Return (X, Y) of the center of cell containing provided text 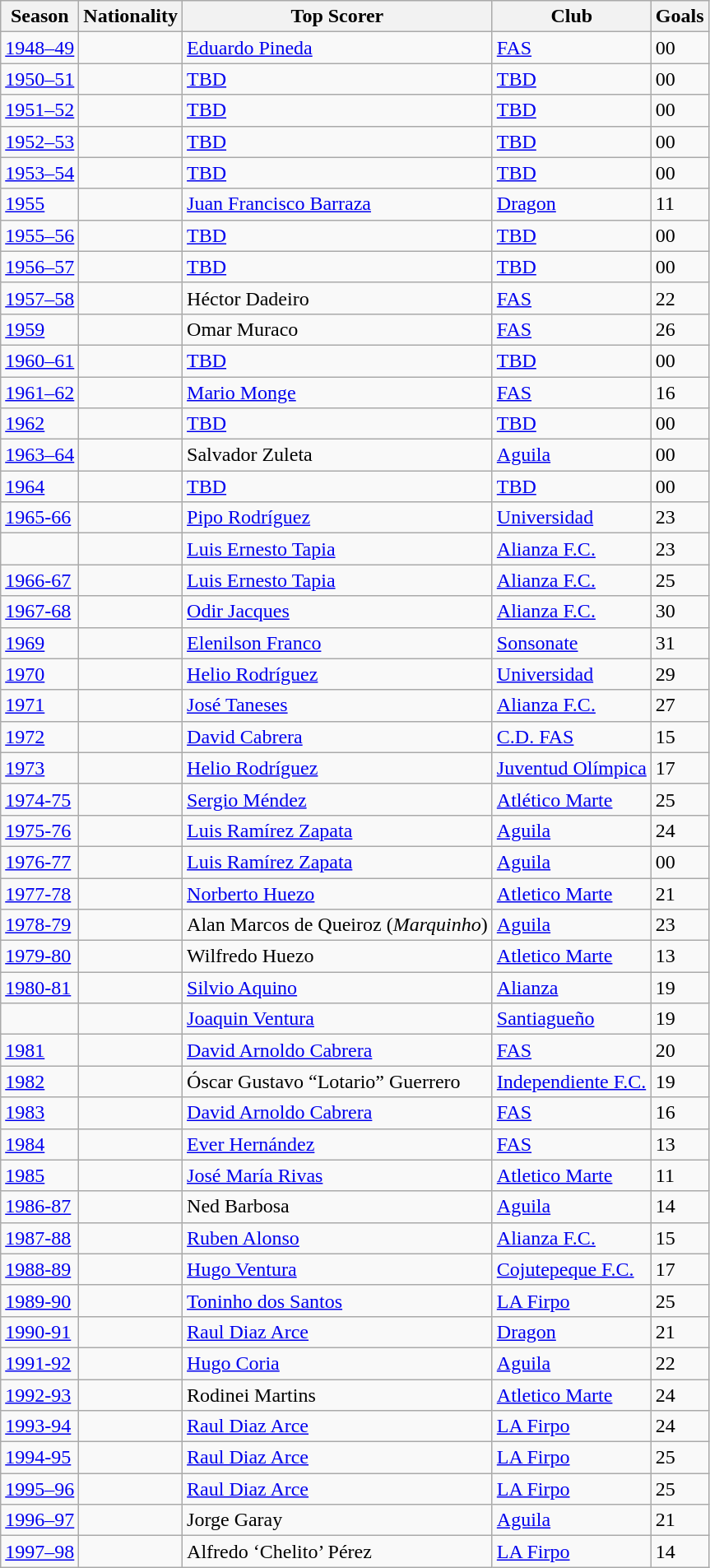
Rodinei Martins (337, 1395)
Héctor Dadeiro (337, 298)
Joaquin Ventura (337, 1019)
1987-88 (39, 1238)
Top Scorer (337, 16)
Independiente F.C. (571, 1082)
1986-87 (39, 1207)
1985 (39, 1175)
Sergio Méndez (337, 799)
Alfredo ‘Chelito’ Pérez (337, 1552)
Hugo Coria (337, 1363)
30 (680, 612)
Salvador Zuleta (337, 455)
Season (39, 16)
29 (680, 674)
1984 (39, 1144)
Wilfredo Huezo (337, 956)
Atlético Marte (571, 799)
Juventud Olímpica (571, 768)
Norberto Huezo (337, 893)
1974-75 (39, 799)
1963–64 (39, 455)
1973 (39, 768)
1964 (39, 486)
1962 (39, 424)
1990-91 (39, 1332)
Santiagueño (571, 1019)
20 (680, 1050)
Hugo Ventura (337, 1269)
1951–52 (39, 110)
27 (680, 705)
Elenilson Franco (337, 643)
1961–62 (39, 393)
1976-77 (39, 862)
1989-90 (39, 1300)
Omar Muraco (337, 329)
1995–96 (39, 1489)
1970 (39, 674)
Óscar Gustavo “Lotario” Guerrero (337, 1082)
1996–97 (39, 1520)
Alan Marcos de Queiroz (Marquinho) (337, 925)
Ruben Alonso (337, 1238)
1967-68 (39, 612)
1991-92 (39, 1363)
Goals (680, 16)
Silvio Aquino (337, 988)
26 (680, 329)
Alianza (571, 988)
1980-81 (39, 988)
C.D. FAS (571, 737)
1955–56 (39, 235)
1981 (39, 1050)
1997–98 (39, 1552)
José María Rivas (337, 1175)
Odir Jacques (337, 612)
David Cabrera (337, 737)
1950–51 (39, 79)
1975-76 (39, 831)
1982 (39, 1082)
1971 (39, 705)
Sonsonate (571, 643)
1952–53 (39, 142)
1978-79 (39, 925)
1948–49 (39, 48)
Jorge Garay (337, 1520)
1994-95 (39, 1458)
1979-80 (39, 956)
1983 (39, 1113)
1966-67 (39, 580)
1988-89 (39, 1269)
Mario Monge (337, 393)
1977-78 (39, 893)
1957–58 (39, 298)
Nationality (131, 16)
Club (571, 16)
Ned Barbosa (337, 1207)
1960–61 (39, 361)
1969 (39, 643)
Ever Hernández (337, 1144)
Juan Francisco Barraza (337, 204)
31 (680, 643)
1955 (39, 204)
1972 (39, 737)
1992-93 (39, 1395)
Toninho dos Santos (337, 1300)
1956–57 (39, 267)
Pipo Rodríguez (337, 518)
1959 (39, 329)
1993-94 (39, 1426)
1965-66 (39, 518)
1953–54 (39, 173)
José Taneses (337, 705)
Eduardo Pineda (337, 48)
Cojutepeque F.C. (571, 1269)
